Detect which cell encompasses the target text, then output its (X, Y) center coordinate. 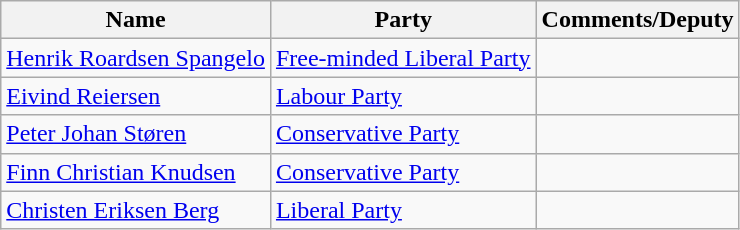
Henrik Roardsen Spangelo (136, 58)
Comments/Deputy (638, 20)
Eivind Reiersen (136, 96)
Peter Johan Støren (136, 134)
Name (136, 20)
Christen Eriksen Berg (136, 210)
Free-minded Liberal Party (403, 58)
Party (403, 20)
Liberal Party (403, 210)
Labour Party (403, 96)
Finn Christian Knudsen (136, 172)
